Determine the [x, y] coordinate at the center of the cell enclosing the given text.  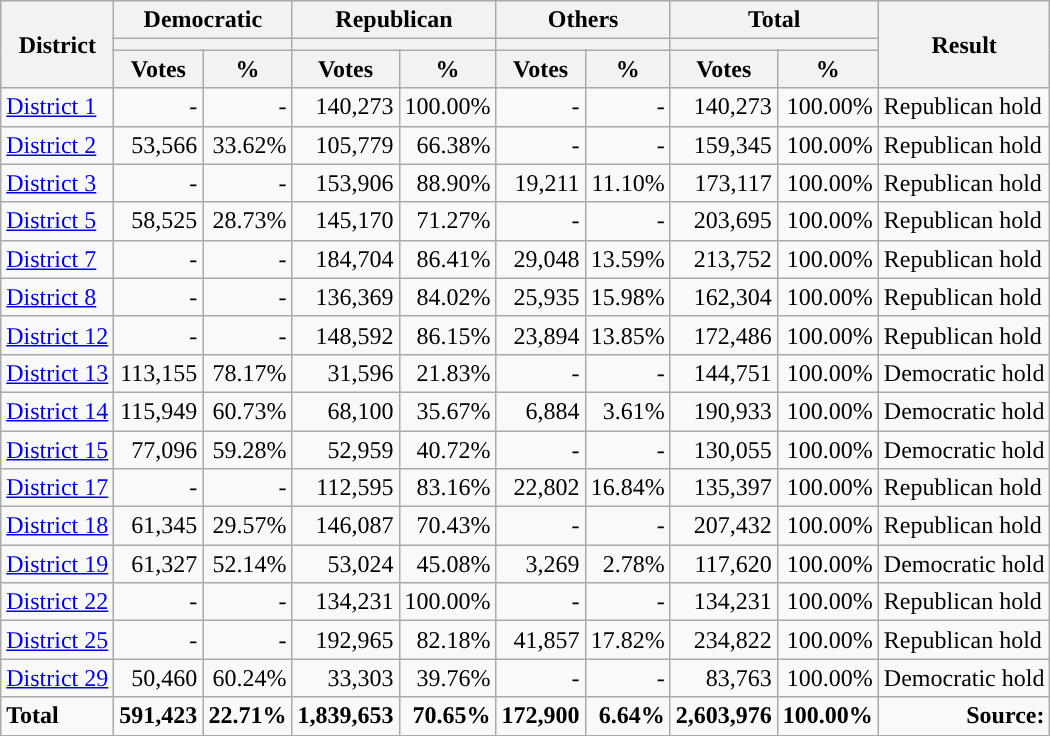
146,087 [346, 526]
115,949 [158, 411]
District 8 [58, 297]
39.76% [448, 678]
District 19 [58, 564]
61,327 [158, 564]
23,894 [540, 335]
61,345 [158, 526]
41,857 [540, 640]
83,763 [724, 678]
52,959 [346, 449]
6.64% [628, 716]
78.17% [248, 373]
33.62% [248, 145]
50,460 [158, 678]
82.18% [448, 640]
District 7 [58, 259]
District 18 [58, 526]
86.41% [448, 259]
1,839,653 [346, 716]
203,695 [724, 221]
173,117 [724, 183]
130,055 [724, 449]
45.08% [448, 564]
31,596 [346, 373]
3.61% [628, 411]
Republican [394, 20]
162,304 [724, 297]
148,592 [346, 335]
22.71% [248, 716]
District 2 [58, 145]
19,211 [540, 183]
71.27% [448, 221]
District 12 [58, 335]
136,369 [346, 297]
District 22 [58, 602]
113,155 [158, 373]
190,933 [724, 411]
144,751 [724, 373]
77,096 [158, 449]
207,432 [724, 526]
21.83% [448, 373]
16.84% [628, 488]
22,802 [540, 488]
105,779 [346, 145]
25,935 [540, 297]
192,965 [346, 640]
135,397 [724, 488]
60.73% [248, 411]
29.57% [248, 526]
Democratic [203, 20]
District 5 [58, 221]
83.16% [448, 488]
Source: [964, 716]
172,486 [724, 335]
159,345 [724, 145]
86.15% [448, 335]
59.28% [248, 449]
District 15 [58, 449]
145,170 [346, 221]
172,900 [540, 716]
District 13 [58, 373]
29,048 [540, 259]
33,303 [346, 678]
112,595 [346, 488]
13.85% [628, 335]
53,566 [158, 145]
117,620 [724, 564]
District [58, 44]
52.14% [248, 564]
District 29 [58, 678]
District 3 [58, 183]
2,603,976 [724, 716]
28.73% [248, 221]
60.24% [248, 678]
213,752 [724, 259]
591,423 [158, 716]
58,525 [158, 221]
6,884 [540, 411]
11.10% [628, 183]
17.82% [628, 640]
35.67% [448, 411]
15.98% [628, 297]
40.72% [448, 449]
District 25 [58, 640]
District 17 [58, 488]
53,024 [346, 564]
2.78% [628, 564]
184,704 [346, 259]
13.59% [628, 259]
3,269 [540, 564]
Others [583, 20]
70.65% [448, 716]
District 14 [58, 411]
70.43% [448, 526]
Result [964, 44]
District 1 [58, 107]
88.90% [448, 183]
68,100 [346, 411]
234,822 [724, 640]
84.02% [448, 297]
153,906 [346, 183]
66.38% [448, 145]
